Find where the given text appears and provide that cell's center as [X, Y] coordinate. 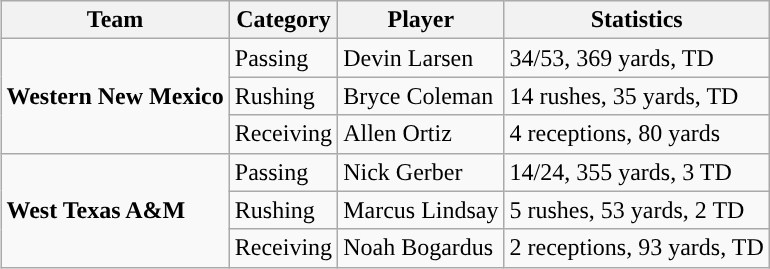
Marcus Lindsay [421, 210]
Bryce Coleman [421, 96]
Player [421, 20]
Statistics [636, 20]
Team [115, 20]
Allen Ortiz [421, 134]
2 receptions, 93 yards, TD [636, 248]
5 rushes, 53 yards, 2 TD [636, 210]
West Texas A&M [115, 210]
Noah Bogardus [421, 248]
14 rushes, 35 yards, TD [636, 96]
Category [283, 20]
Nick Gerber [421, 172]
Western New Mexico [115, 96]
Devin Larsen [421, 58]
14/24, 355 yards, 3 TD [636, 172]
34/53, 369 yards, TD [636, 58]
4 receptions, 80 yards [636, 134]
